Pinpoint the cell where the given text exists, returning its (X, Y) midpoint coordinate. 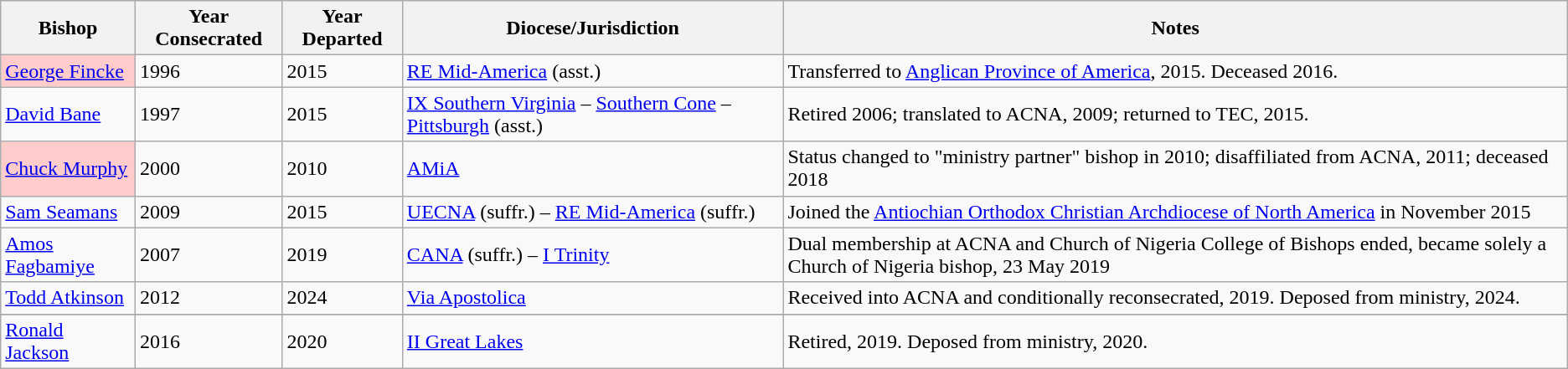
Status changed to "ministry partner" bishop in 2010; disaffiliated from ACNA, 2011; deceased 2018 (1175, 169)
UECNA (suffr.) – RE Mid-America (suffr.) (593, 212)
2000 (208, 169)
2010 (342, 169)
Retired 2006; translated to ACNA, 2009; returned to TEC, 2015. (1175, 114)
Notes (1175, 28)
David Bane (69, 114)
II Great Lakes (593, 341)
2012 (208, 298)
2016 (208, 341)
CANA (suffr.) – I Trinity (593, 254)
Diocese/Jurisdiction (593, 28)
2020 (342, 341)
2024 (342, 298)
Joined the Antiochian Orthodox Christian Archdiocese of North America in November 2015 (1175, 212)
Received into ACNA and conditionally reconsecrated, 2019. Deposed from ministry, 2024. (1175, 298)
Ronald Jackson (69, 341)
Todd Atkinson (69, 298)
RE Mid-America (asst.) (593, 71)
Via Apostolica (593, 298)
Amos Fagbamiye (69, 254)
Retired, 2019. Deposed from ministry, 2020. (1175, 341)
Year Departed (342, 28)
1996 (208, 71)
1997 (208, 114)
Transferred to Anglican Province of America, 2015. Deceased 2016. (1175, 71)
Year Consecrated (208, 28)
2007 (208, 254)
AMiA (593, 169)
Sam Seamans (69, 212)
2009 (208, 212)
George Fincke (69, 71)
Dual membership at ACNA and Church of Nigeria College of Bishops ended, became solely a Church of Nigeria bishop, 23 May 2019 (1175, 254)
IX Southern Virginia – Southern Cone – Pittsburgh (asst.) (593, 114)
Bishop (69, 28)
Chuck Murphy (69, 169)
2019 (342, 254)
